Locate the cell with the specified text and output its [x, y] center coordinate. 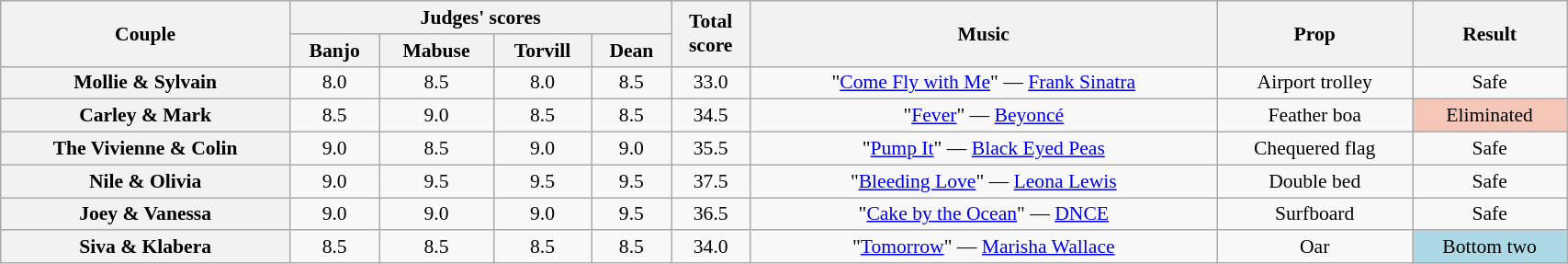
Oar [1315, 247]
"Come Fly with Me" — Frank Sinatra [984, 83]
"Bleeding Love" — Leona Lewis [984, 181]
Surfboard [1315, 214]
Torvill [542, 51]
Dean [632, 51]
Bottom two [1490, 247]
Mollie & Sylvain [145, 83]
The Vivienne & Colin [145, 149]
Nile & Olivia [145, 181]
34.0 [711, 247]
35.5 [711, 149]
"Tomorrow" — Marisha Wallace [984, 247]
Feather boa [1315, 116]
"Cake by the Ocean" — DNCE [984, 214]
Prop [1315, 33]
Judges' scores [479, 17]
Double bed [1315, 181]
Totalscore [711, 33]
Siva & Klabera [145, 247]
34.5 [711, 116]
Banjo [334, 51]
37.5 [711, 181]
Music [984, 33]
Carley & Mark [145, 116]
Result [1490, 33]
Joey & Vanessa [145, 214]
33.0 [711, 83]
Couple [145, 33]
"Pump It" — Black Eyed Peas [984, 149]
Eliminated [1490, 116]
Airport trolley [1315, 83]
36.5 [711, 214]
"Fever" — Beyoncé [984, 116]
Mabuse [436, 51]
Chequered flag [1315, 149]
